Scan for the cell matching the given text and deliver its (X, Y) coordinate at center. 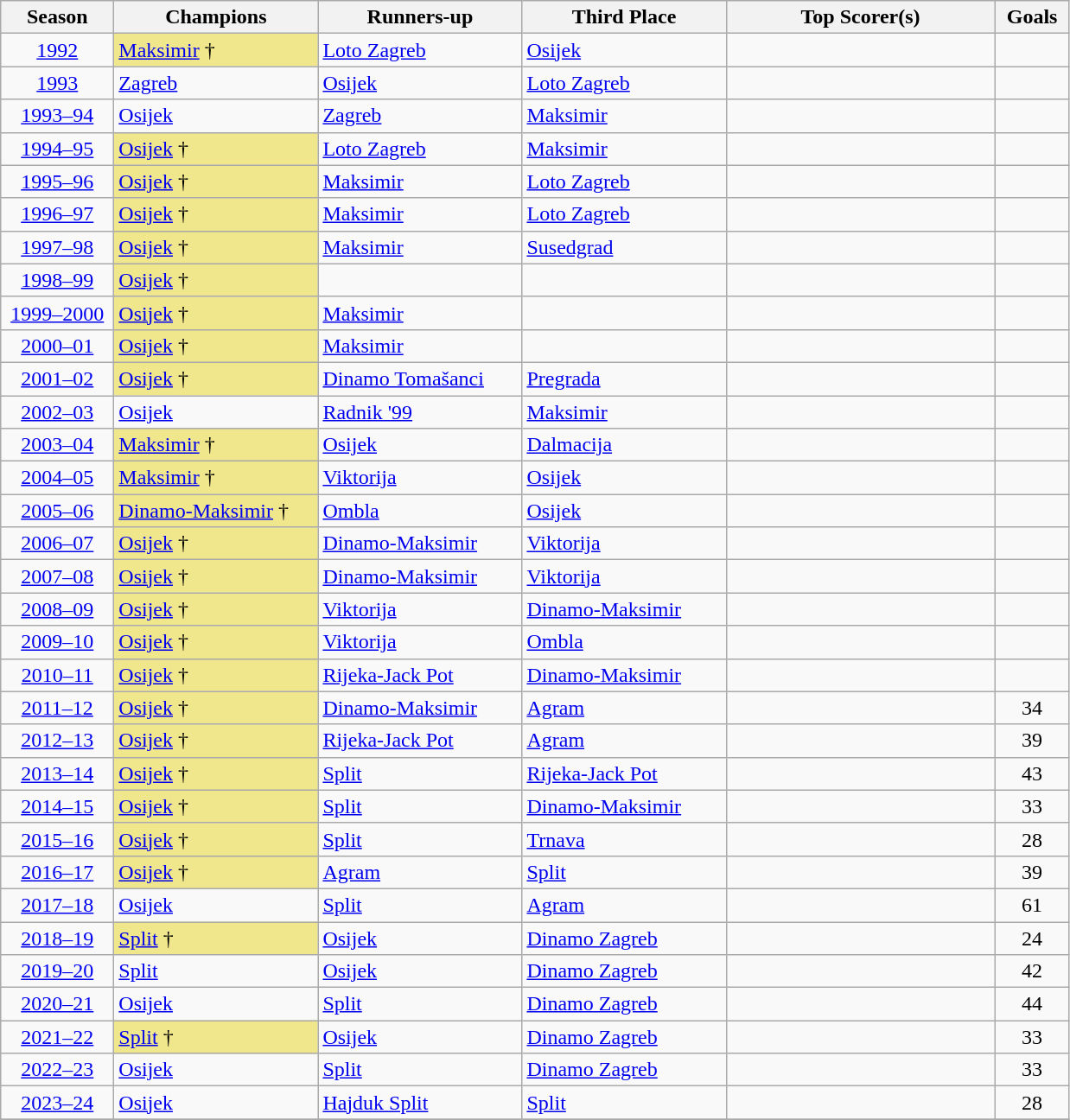
2008–09 (57, 609)
34 (1032, 708)
1993–94 (57, 116)
1998–99 (57, 280)
24 (1032, 938)
Third Place (624, 17)
Hajduk Split (420, 1103)
2009–10 (57, 642)
1999–2000 (57, 313)
2017–18 (57, 905)
1997–98 (57, 247)
2011–12 (57, 708)
2002–03 (57, 412)
2010–11 (57, 675)
2020–21 (57, 1004)
Goals (1032, 17)
Dinamo Tomašanci (420, 379)
2016–17 (57, 872)
2015–16 (57, 839)
Radnik '99 (420, 412)
Dinamo-Maksimir † (216, 511)
2012–13 (57, 741)
2013–14 (57, 773)
61 (1032, 905)
1994–95 (57, 149)
2021–22 (57, 1037)
2005–06 (57, 511)
2006–07 (57, 544)
Season (57, 17)
2018–19 (57, 938)
44 (1032, 1004)
43 (1032, 773)
2014–15 (57, 806)
42 (1032, 971)
Champions (216, 17)
Top Scorer(s) (861, 17)
Pregrada (624, 379)
2007–08 (57, 576)
1996–97 (57, 214)
2000–01 (57, 346)
1992 (57, 50)
2023–24 (57, 1103)
2022–23 (57, 1070)
2004–05 (57, 478)
1993 (57, 83)
1995–96 (57, 181)
Susedgrad (624, 247)
2003–04 (57, 445)
Dalmacija (624, 445)
Runners-up (420, 17)
Trnava (624, 839)
2001–02 (57, 379)
2019–20 (57, 971)
